Pinpoint the cell where the given text exists, returning its (x, y) midpoint coordinate. 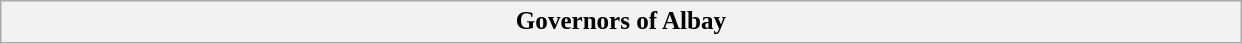
Governors of Albay (621, 22)
